Return the [x, y] coordinate for the center point of the cell that contains the specified text.  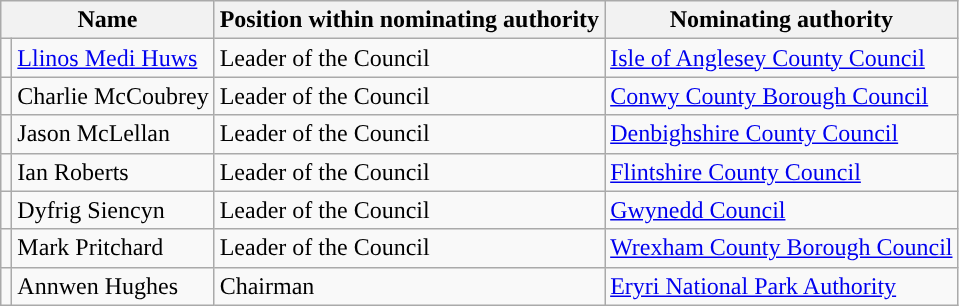
Flintshire County Council [782, 172]
Charlie McCoubrey [113, 96]
Conwy County Borough Council [782, 96]
Jason McLellan [113, 134]
Wrexham County Borough Council [782, 248]
Nominating authority [782, 20]
Llinos Medi Huws [113, 58]
Gwynedd Council [782, 210]
Ian Roberts [113, 172]
Eryri National Park Authority [782, 286]
Position within nominating authority [409, 20]
Annwen Hughes [113, 286]
Dyfrig Siencyn [113, 210]
Denbighshire County Council [782, 134]
Isle of Anglesey County Council [782, 58]
Name [108, 20]
Mark Pritchard [113, 248]
Chairman [409, 286]
